For the text-containing cell, return its midpoint in (X, Y) coordinate format. 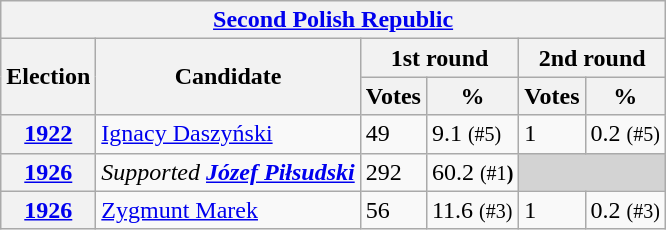
Second Polish Republic (334, 20)
Zygmunt Marek (228, 210)
Ignacy Daszyński (228, 134)
292 (393, 172)
56 (393, 210)
Supported Józef Piłsudski (228, 172)
Election (48, 77)
Candidate (228, 77)
1st round (440, 58)
0.2 (#3) (625, 210)
0.2 (#5) (625, 134)
49 (393, 134)
60.2 (#1) (472, 172)
1922 (48, 134)
2nd round (592, 58)
11.6 (#3) (472, 210)
9.1 (#5) (472, 134)
